Provide the [X, Y] coordinate of the cell's center where the given text is located.  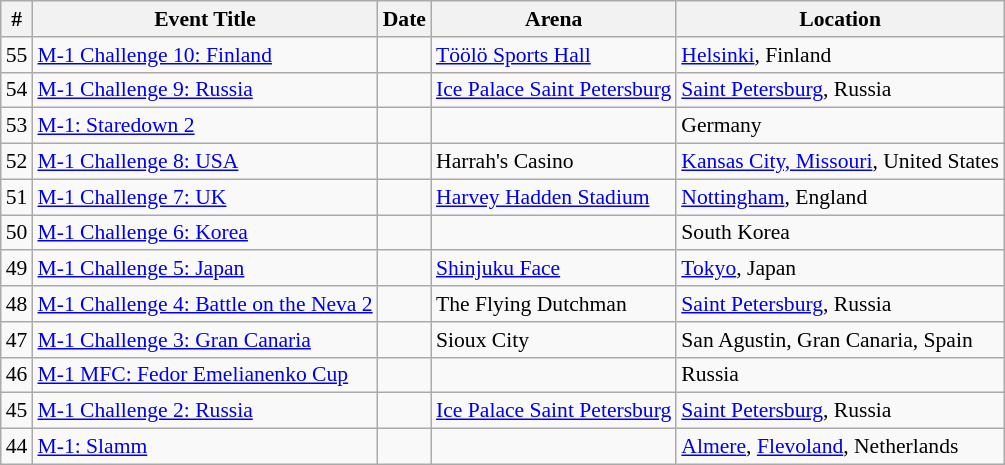
Kansas City, Missouri, United States [840, 162]
Helsinki, Finland [840, 55]
Almere, Flevoland, Netherlands [840, 447]
52 [17, 162]
Töölö Sports Hall [554, 55]
M-1: Slamm [204, 447]
53 [17, 126]
M-1 Challenge 8: USA [204, 162]
M-1 Challenge 3: Gran Canaria [204, 340]
# [17, 19]
Russia [840, 375]
Arena [554, 19]
Harrah's Casino [554, 162]
45 [17, 411]
The Flying Dutchman [554, 304]
49 [17, 269]
M-1 Challenge 5: Japan [204, 269]
San Agustin, Gran Canaria, Spain [840, 340]
55 [17, 55]
50 [17, 233]
51 [17, 197]
Shinjuku Face [554, 269]
M-1 Challenge 10: Finland [204, 55]
Event Title [204, 19]
M-1 MFC: Fedor Emelianenko Cup [204, 375]
South Korea [840, 233]
Germany [840, 126]
M-1 Challenge 9: Russia [204, 90]
Sioux City [554, 340]
M-1 Challenge 2: Russia [204, 411]
Date [404, 19]
M-1 Challenge 6: Korea [204, 233]
M-1 Challenge 4: Battle on the Neva 2 [204, 304]
M-1 Challenge 7: UK [204, 197]
Location [840, 19]
Harvey Hadden Stadium [554, 197]
44 [17, 447]
M-1: Staredown 2 [204, 126]
46 [17, 375]
47 [17, 340]
54 [17, 90]
Nottingham, England [840, 197]
48 [17, 304]
Tokyo, Japan [840, 269]
